Find where the given text appears and provide that cell's center as (x, y) coordinate. 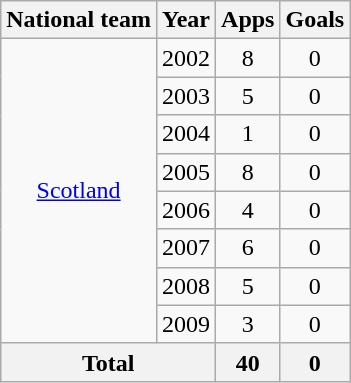
2008 (186, 286)
1 (248, 134)
2006 (186, 210)
3 (248, 324)
2003 (186, 96)
40 (248, 362)
2004 (186, 134)
2005 (186, 172)
National team (79, 20)
6 (248, 248)
2009 (186, 324)
Goals (315, 20)
2007 (186, 248)
Total (108, 362)
2002 (186, 58)
Year (186, 20)
Scotland (79, 191)
4 (248, 210)
Apps (248, 20)
